Scan for the cell matching the given text and deliver its [X, Y] coordinate at center. 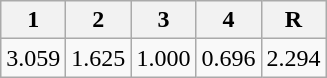
0.696 [228, 58]
R [294, 20]
1 [34, 20]
2 [98, 20]
3 [164, 20]
1.000 [164, 58]
4 [228, 20]
2.294 [294, 58]
1.625 [98, 58]
3.059 [34, 58]
